From the cell containing the given text, extract its center point as (X, Y) coordinate. 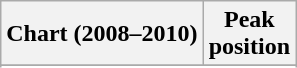
Peakposition (249, 34)
Chart (2008–2010) (102, 34)
